Pinpoint the cell where the given text exists, returning its (x, y) midpoint coordinate. 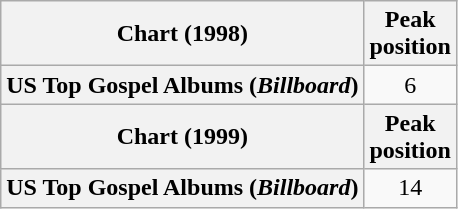
14 (410, 188)
Chart (1998) (182, 34)
6 (410, 85)
Chart (1999) (182, 136)
